Capture the cell that displays the provided text and extract its (x, y) central coordinate. 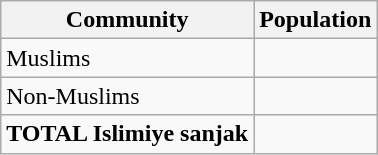
TOTAL Islimiye sanjak (128, 134)
Muslims (128, 58)
Non-Muslims (128, 96)
Population (316, 20)
Community (128, 20)
